Search for the cell housing the specified text and yield its [X, Y] center coordinate. 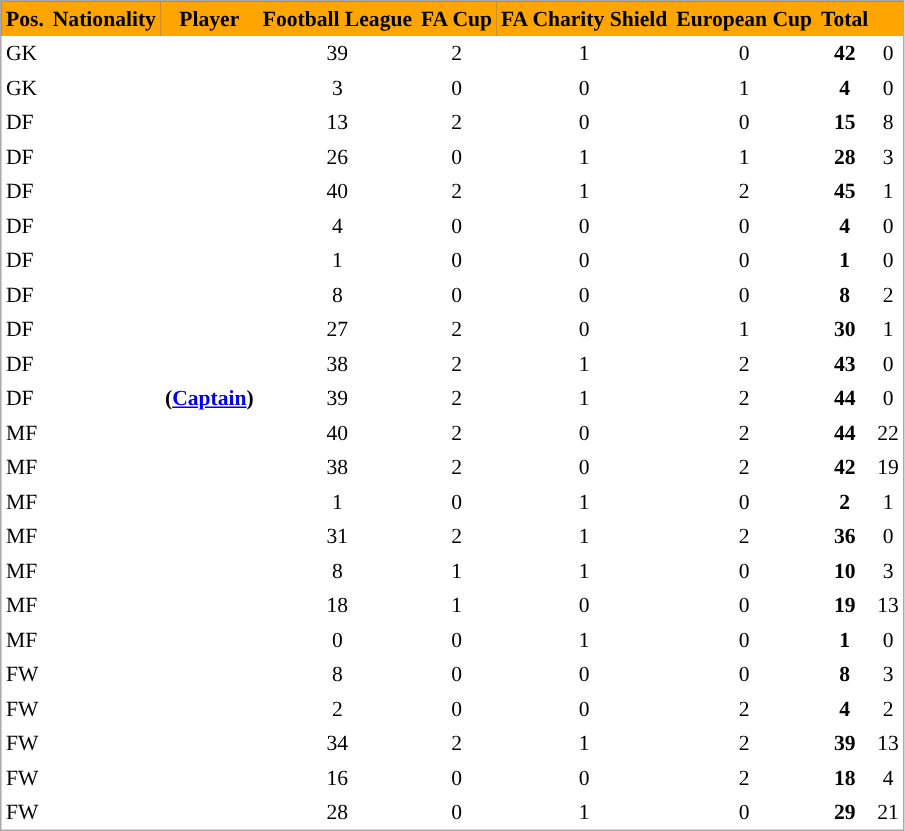
16 [337, 777]
29 [845, 812]
Player [209, 19]
31 [337, 536]
45 [845, 191]
21 [888, 812]
27 [337, 329]
Total [845, 19]
36 [845, 536]
Pos. [26, 19]
Nationality [104, 19]
15 [845, 122]
European Cup [744, 19]
26 [337, 157]
22 [888, 433]
(Captain) [209, 398]
10 [845, 571]
43 [845, 363]
FA Cup [457, 19]
Football League [337, 19]
34 [337, 743]
30 [845, 329]
FA Charity Shield [584, 19]
